Detect which cell encompasses the target text, then output its (x, y) center coordinate. 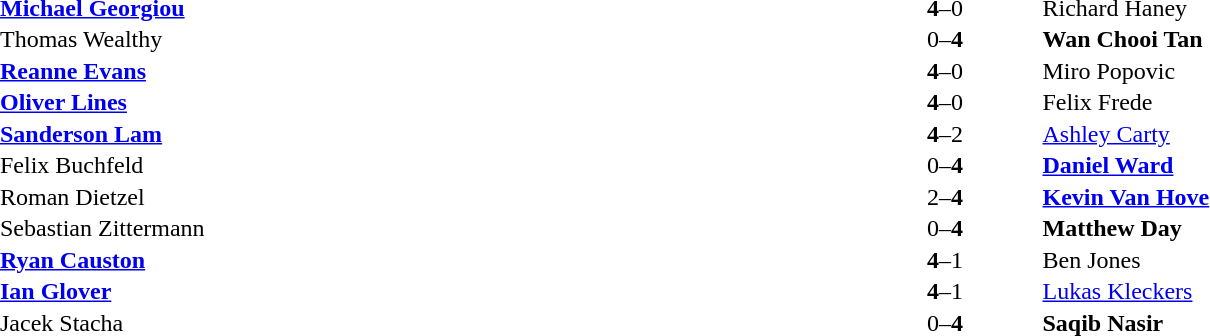
4–2 (944, 134)
2–4 (944, 197)
